Provide the (X, Y) coordinate of the cell's center where the given text is located.  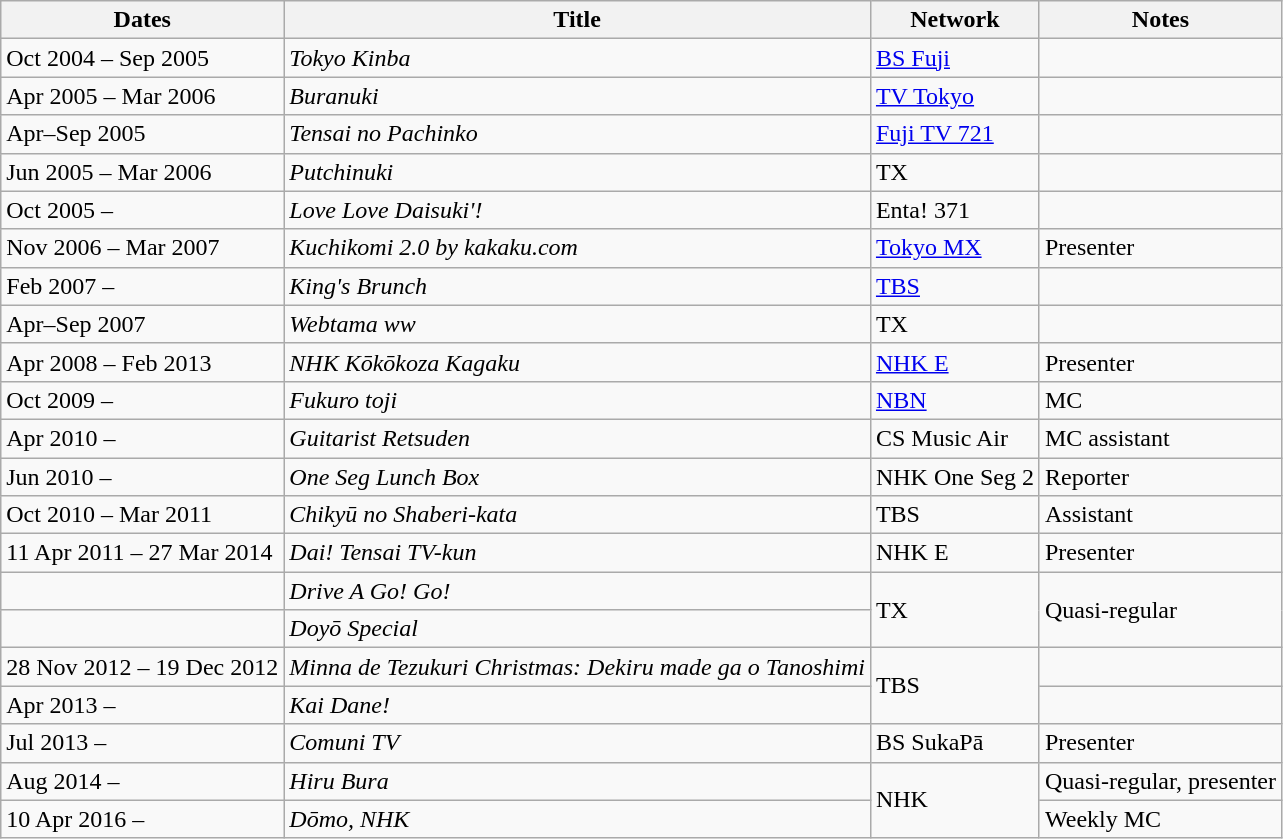
Feb 2007 – (142, 286)
Comuni TV (578, 743)
Oct 2009 – (142, 400)
Weekly MC (1160, 819)
Quasi-regular (1160, 610)
Assistant (1160, 515)
NBN (954, 400)
King's Brunch (578, 286)
Quasi-regular, presenter (1160, 781)
BS Fuji (954, 58)
NHK (954, 800)
Guitarist Retsuden (578, 438)
NHK Kōkōkoza Kagaku (578, 362)
10 Apr 2016 – (142, 819)
Oct 2004 – Sep 2005 (142, 58)
Putchinuki (578, 172)
TV Tokyo (954, 96)
Aug 2014 – (142, 781)
Drive A Go! Go! (578, 591)
Webtama ww (578, 324)
Enta! 371 (954, 210)
One Seg Lunch Box (578, 477)
Apr 2013 – (142, 705)
Dai! Tensai TV-kun (578, 553)
Jun 2005 – Mar 2006 (142, 172)
Dōmo, NHK (578, 819)
BS SukaPā (954, 743)
Reporter (1160, 477)
Doyō Special (578, 629)
Tokyo Kinba (578, 58)
Apr 2010 – (142, 438)
Jun 2010 – (142, 477)
MC assistant (1160, 438)
Love Love Daisuki'! (578, 210)
Apr 2008 – Feb 2013 (142, 362)
Network (954, 20)
Fuji TV 721 (954, 134)
Tensai no Pachinko (578, 134)
Chikyū no Shaberi-kata (578, 515)
Oct 2010 – Mar 2011 (142, 515)
Dates (142, 20)
Apr–Sep 2005 (142, 134)
Notes (1160, 20)
Fukuro toji (578, 400)
MC (1160, 400)
Tokyo MX (954, 248)
Nov 2006 – Mar 2007 (142, 248)
Jul 2013 – (142, 743)
NHK One Seg 2 (954, 477)
Apr 2005 – Mar 2006 (142, 96)
Kai Dane! (578, 705)
Oct 2005 – (142, 210)
Minna de Tezukuri Christmas: Dekiru made ga o Tanoshimi (578, 667)
Kuchikomi 2.0 by kakaku.com (578, 248)
Title (578, 20)
Apr–Sep 2007 (142, 324)
CS Music Air (954, 438)
Buranuki (578, 96)
28 Nov 2012 – 19 Dec 2012 (142, 667)
Hiru Bura (578, 781)
11 Apr 2011 – 27 Mar 2014 (142, 553)
